Output the (x, y) coordinate of the center of the cell containing the given text.  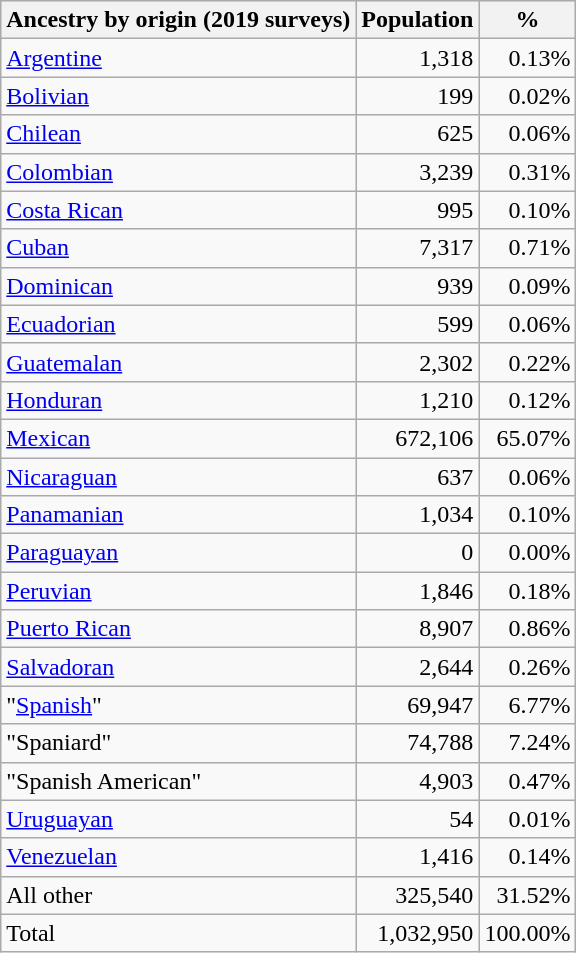
Argentine (178, 58)
2,302 (418, 362)
Cuban (178, 248)
100.00% (528, 933)
All other (178, 895)
625 (418, 134)
Salvadoran (178, 667)
1,318 (418, 58)
939 (418, 286)
0.18% (528, 591)
7.24% (528, 743)
"Spanish" (178, 705)
0 (418, 553)
Population (418, 20)
1,846 (418, 591)
0.09% (528, 286)
Venezuelan (178, 857)
0.31% (528, 172)
0.02% (528, 96)
"Spaniard" (178, 743)
Dominican (178, 286)
Ecuadorian (178, 324)
Bolivian (178, 96)
Paraguayan (178, 553)
Costa Rican (178, 210)
599 (418, 324)
65.07% (528, 438)
0.00% (528, 553)
1,416 (418, 857)
0.71% (528, 248)
3,239 (418, 172)
4,903 (418, 781)
0.86% (528, 629)
7,317 (418, 248)
1,032,950 (418, 933)
672,106 (418, 438)
0.14% (528, 857)
6.77% (528, 705)
0.47% (528, 781)
199 (418, 96)
Colombian (178, 172)
Peruvian (178, 591)
74,788 (418, 743)
69,947 (418, 705)
637 (418, 477)
Mexican (178, 438)
% (528, 20)
31.52% (528, 895)
0.22% (528, 362)
Puerto Rican (178, 629)
0.13% (528, 58)
325,540 (418, 895)
0.01% (528, 819)
0.26% (528, 667)
Honduran (178, 400)
1,034 (418, 515)
0.12% (528, 400)
Total (178, 933)
"Spanish American" (178, 781)
995 (418, 210)
Chilean (178, 134)
Uruguayan (178, 819)
54 (418, 819)
2,644 (418, 667)
1,210 (418, 400)
Guatemalan (178, 362)
Nicaraguan (178, 477)
Panamanian (178, 515)
8,907 (418, 629)
Ancestry by origin (2019 surveys) (178, 20)
